Extract the [X, Y] coordinate from the center of the cell holding the provided text.  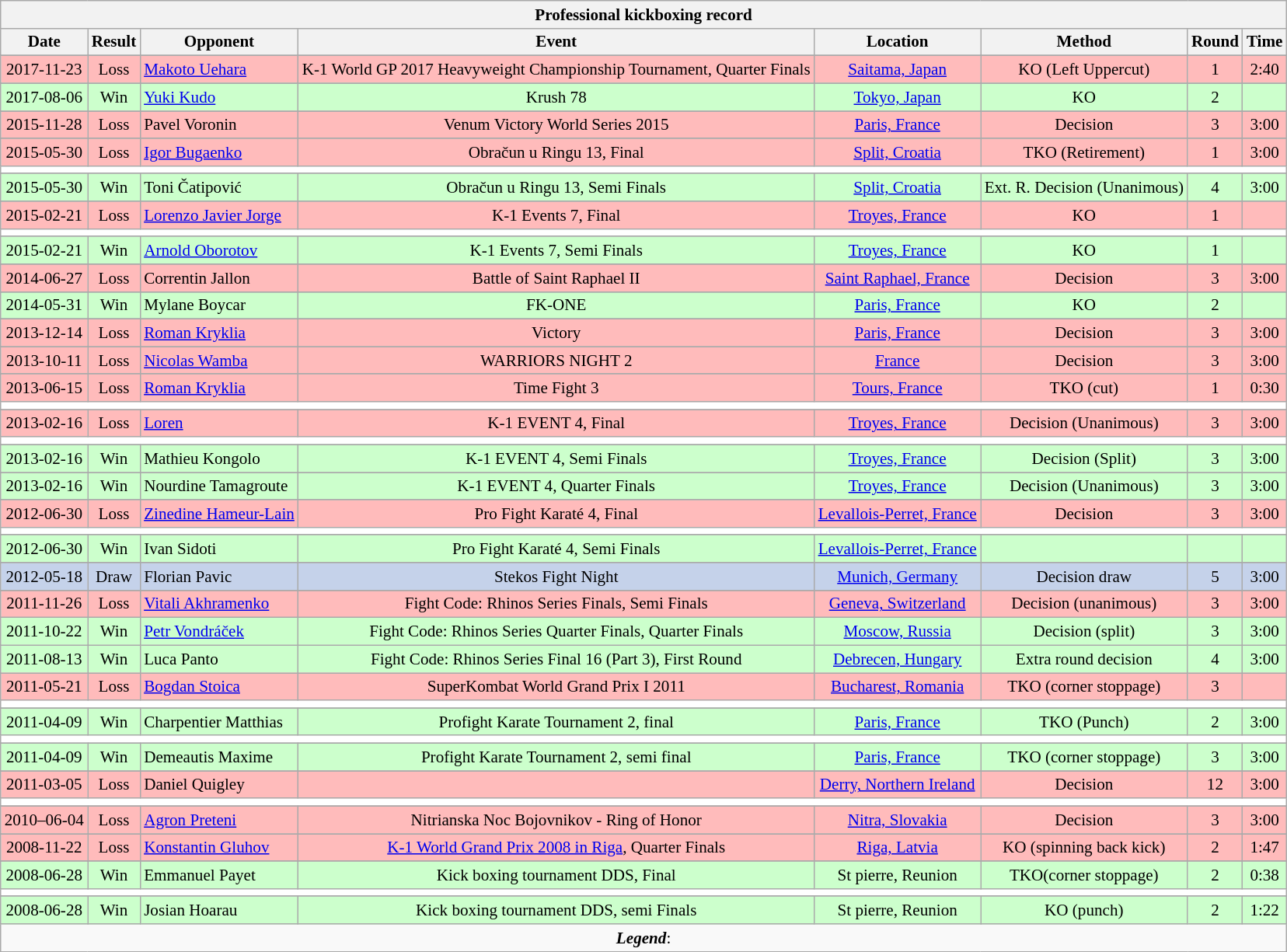
Mylane Boycar [219, 305]
Krush 78 [556, 96]
WARRIORS NIGHT 2 [556, 361]
K-1 EVENT 4, Final [556, 423]
Debrecen, Hungary [898, 659]
Legend: [643, 937]
K-1 EVENT 4, Quarter Finals [556, 486]
Charpentier Matthias [219, 721]
Demeautis Maxime [219, 757]
Victory [556, 333]
2017-08-06 [44, 96]
Tokyo, Japan [898, 96]
KO (spinning back kick) [1084, 847]
Decision (unanimous) [1084, 603]
Konstantin Gluhov [219, 847]
Nicolas Wamba [219, 361]
K-1 World GP 2017 Heavyweight Championship Tournament, Quarter Finals [556, 70]
KO (punch) [1084, 909]
1:22 [1264, 909]
Vitali Akhramenko [219, 603]
Decision draw [1084, 577]
Luca Panto [219, 659]
2:40 [1264, 70]
Ivan Sidoti [219, 549]
Loren [219, 423]
2011-05-21 [44, 687]
2013-10-11 [44, 361]
Arnold Oborotov [219, 250]
Geneva, Switzerland [898, 603]
2014-06-27 [44, 278]
1:47 [1264, 847]
Saitama, Japan [898, 70]
France [898, 361]
Profight Karate Tournament 2, final [556, 721]
Fight Code: Rhinos Series Final 16 (Part 3), First Round [556, 659]
KO (Left Uppercut) [1084, 70]
Time Fight 3 [556, 387]
Toni Čatipović [219, 187]
Tours, France [898, 387]
12 [1215, 785]
Derry, Northern Ireland [898, 785]
Nitrianska Noc Bojovnikov - Ring of Honor [556, 819]
K-1 Events 7, Semi Finals [556, 250]
Venum Victory World Series 2015 [556, 124]
SuperKombat World Grand Prix I 2011 [556, 687]
TKO(corner stoppage) [1084, 875]
Riga, Latvia [898, 847]
Profight Karate Tournament 2, semi final [556, 757]
0:38 [1264, 875]
Draw [113, 577]
Pavel Voronin [219, 124]
Time [1264, 42]
Zinedine Hameur-Lain [219, 513]
Method [1084, 42]
Kick boxing tournament DDS, semi Finals [556, 909]
Agron Preteni [219, 819]
Moscow, Russia [898, 631]
Ext. R. Decision (Unanimous) [1084, 187]
Stekos Fight Night [556, 577]
Florian Pavic [219, 577]
Nourdine Tamagroute [219, 486]
Petr Vondráček [219, 631]
Opponent [219, 42]
Emmanuel Payet [219, 875]
TKO (Punch) [1084, 721]
Fight Code: Rhinos Series Finals, Semi Finals [556, 603]
TKO (cut) [1084, 387]
2012-05-18 [44, 577]
2008-11-22 [44, 847]
Decision (Split) [1084, 459]
2011-10-22 [44, 631]
Correntin Jallon [219, 278]
Pro Fight Karaté 4, Final [556, 513]
K-1 World Grand Prix 2008 in Riga, Quarter Finals [556, 847]
Fight Code: Rhinos Series Quarter Finals, Quarter Finals [556, 631]
Lorenzo Javier Jorge [219, 214]
Yuki Kudo [219, 96]
Josian Hoarau [219, 909]
Bogdan Stoica [219, 687]
2011-11-26 [44, 603]
Mathieu Kongolo [219, 459]
2014-05-31 [44, 305]
Obračun u Ringu 13, Semi Finals [556, 187]
0:30 [1264, 387]
Extra round decision [1084, 659]
Obračun u Ringu 13, Final [556, 152]
Daniel Quigley [219, 785]
Kick boxing tournament DDS, Final [556, 875]
Decision (split) [1084, 631]
TKO (Retirement) [1084, 152]
Pro Fight Karaté 4, Semi Finals [556, 549]
Date [44, 42]
2011-08-13 [44, 659]
Battle of Saint Raphael II [556, 278]
2011-03-05 [44, 785]
Makoto Uehara [219, 70]
Professional kickboxing record [643, 14]
Igor Bugaenko [219, 152]
Round [1215, 42]
K-1 Events 7, Final [556, 214]
K-1 EVENT 4, Semi Finals [556, 459]
Munich, Germany [898, 577]
Event [556, 42]
Location [898, 42]
2013-06-15 [44, 387]
2013-12-14 [44, 333]
Result [113, 42]
2015-11-28 [44, 124]
5 [1215, 577]
2010–06-04 [44, 819]
Saint Raphael, France [898, 278]
FK-ONE [556, 305]
Bucharest, Romania [898, 687]
Nitra, Slovakia [898, 819]
2017-11-23 [44, 70]
